From the cell containing the given text, extract its center point as [X, Y] coordinate. 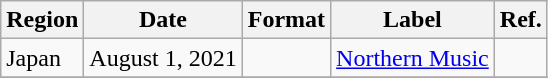
August 1, 2021 [163, 58]
Japan [42, 58]
Ref. [520, 20]
Format [286, 20]
Northern Music [413, 58]
Label [413, 20]
Region [42, 20]
Date [163, 20]
